Extract the (X, Y) coordinate from the center of the cell holding the provided text.  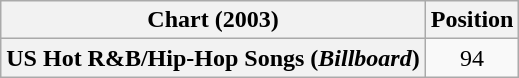
Position (472, 20)
94 (472, 58)
US Hot R&B/Hip-Hop Songs (Billboard) (213, 58)
Chart (2003) (213, 20)
